For the text-containing cell, return its midpoint in [X, Y] coordinate format. 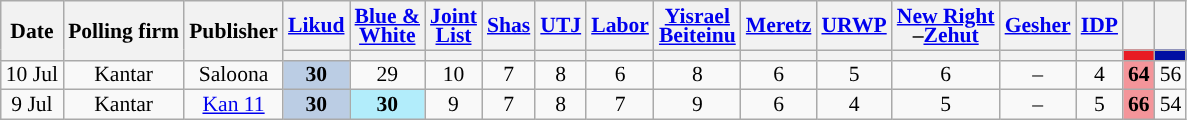
Kan 11 [234, 105]
YisraelBeiteinu [698, 26]
10 Jul [32, 75]
Shas [508, 26]
Polling firm [124, 30]
10 [454, 75]
URWP [854, 26]
UTJ [560, 26]
64 [1139, 75]
Gesher [1038, 26]
66 [1139, 105]
56 [1171, 75]
Labor [620, 26]
New Right–Zehut [946, 26]
JointList [454, 26]
IDP [1100, 26]
9 Jul [32, 105]
Blue &White [388, 26]
54 [1171, 105]
29 [388, 75]
Meretz [779, 26]
Date [32, 30]
Publisher [234, 30]
Saloona [234, 75]
Likud [316, 26]
